Search for the cell housing the specified text and yield its [X, Y] center coordinate. 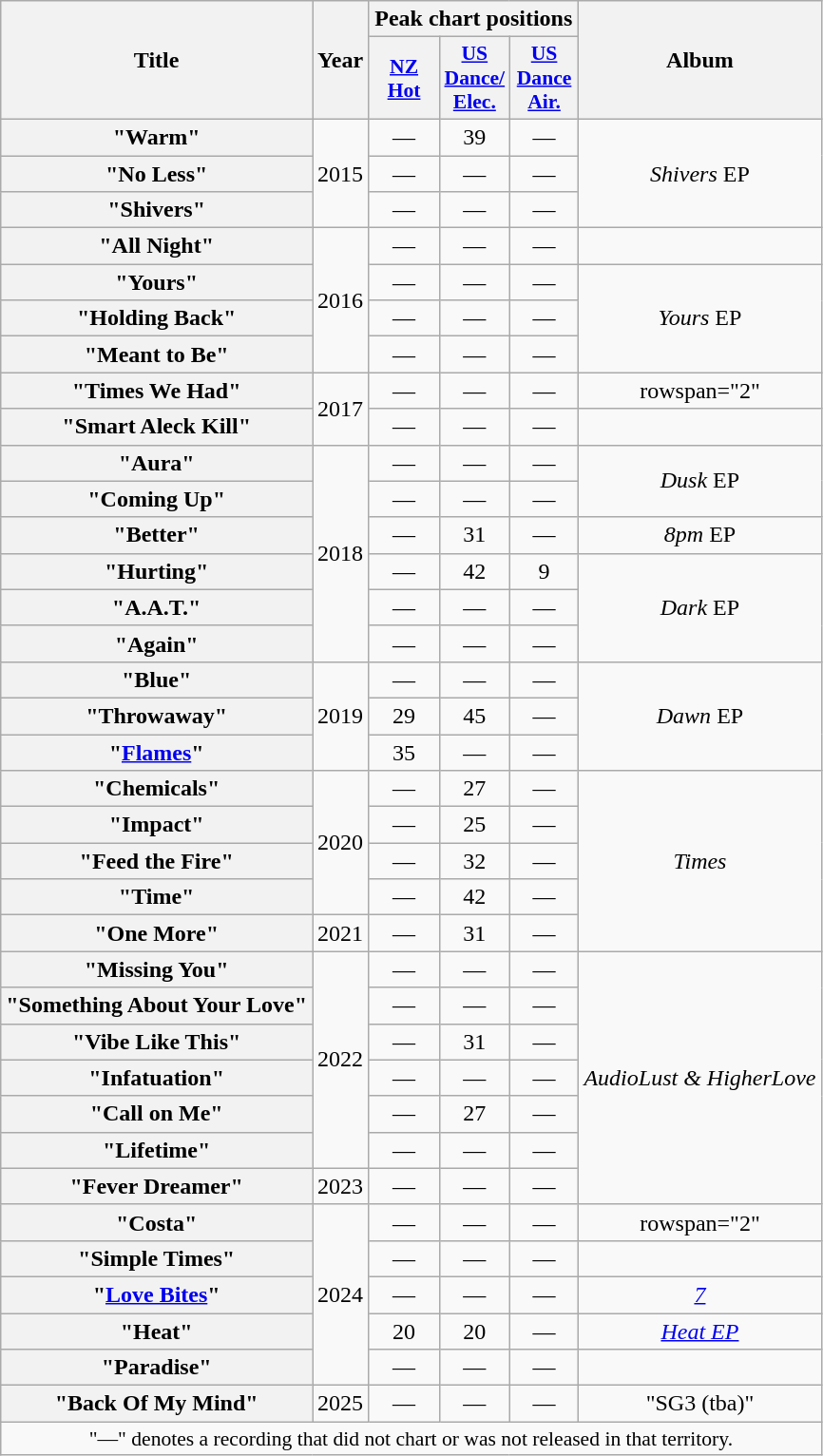
2025 [340, 1404]
"Feed the Fire" [157, 861]
"Warm" [157, 137]
Times [699, 861]
"SG3 (tba)" [699, 1404]
32 [474, 861]
"Back Of My Mind" [157, 1404]
Yours EP [699, 318]
2017 [340, 409]
"Heat" [157, 1331]
"Blue" [157, 680]
"Coming Up" [157, 499]
"Times We Had" [157, 391]
25 [474, 825]
2018 [340, 553]
"Chemicals" [157, 789]
2016 [340, 300]
"Better" [157, 535]
"Missing You" [157, 969]
"Aura" [157, 463]
29 [405, 716]
"Again" [157, 643]
"Fever Dreamer" [157, 1186]
"—" denotes a recording that did not chart or was not released in that territory. [411, 1439]
"Meant to Be" [157, 354]
Dusk EP [699, 481]
"Something About Your Love" [157, 1006]
"Call on Me" [157, 1114]
2015 [340, 173]
"Holding Back" [157, 318]
"Shivers" [157, 210]
"Flames" [157, 752]
"Lifetime" [157, 1150]
"Time" [157, 897]
"Infatuation" [157, 1078]
7 [699, 1294]
Year [340, 61]
"Simple Times" [157, 1258]
Heat EP [699, 1331]
"A.A.T." [157, 607]
2020 [340, 843]
"Smart Aleck Kill" [157, 427]
2023 [340, 1186]
"Impact" [157, 825]
"Hurting" [157, 571]
Album [699, 61]
2021 [340, 933]
2022 [340, 1060]
"Paradise" [157, 1368]
"Yours" [157, 282]
"One More" [157, 933]
2019 [340, 716]
AudioLust & HigherLove [699, 1078]
Shivers EP [699, 173]
"Throwaway" [157, 716]
9 [544, 571]
8pm EP [699, 535]
"All Night" [157, 246]
"Costa" [157, 1222]
35 [405, 752]
Dawn EP [699, 716]
Dark EP [699, 607]
Peak chart positions [473, 19]
"Vibe Like This" [157, 1042]
39 [474, 137]
USDanceAir. [544, 78]
"Love Bites" [157, 1294]
45 [474, 716]
2024 [340, 1294]
NZHot [405, 78]
"No Less" [157, 174]
Title [157, 61]
USDance/Elec. [474, 78]
